From the cell containing the given text, extract its center point as [x, y] coordinate. 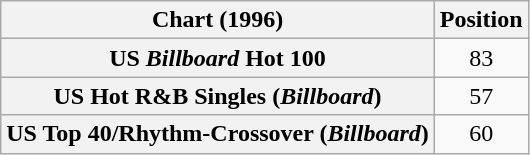
Position [481, 20]
US Hot R&B Singles (Billboard) [218, 96]
57 [481, 96]
US Billboard Hot 100 [218, 58]
60 [481, 134]
US Top 40/Rhythm-Crossover (Billboard) [218, 134]
Chart (1996) [218, 20]
83 [481, 58]
